Return [X, Y] of the center of cell containing provided text 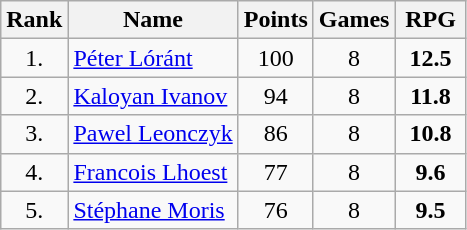
10.8 [430, 134]
Games [354, 20]
94 [276, 96]
Rank [34, 20]
Francois Lhoest [153, 172]
100 [276, 58]
Kaloyan Ivanov [153, 96]
77 [276, 172]
Pawel Leonczyk [153, 134]
86 [276, 134]
1. [34, 58]
Péter Lóránt [153, 58]
Points [276, 20]
4. [34, 172]
5. [34, 210]
9.5 [430, 210]
Stéphane Moris [153, 210]
11.8 [430, 96]
9.6 [430, 172]
3. [34, 134]
2. [34, 96]
RPG [430, 20]
Name [153, 20]
12.5 [430, 58]
76 [276, 210]
